For the text-containing cell, return its midpoint in (X, Y) coordinate format. 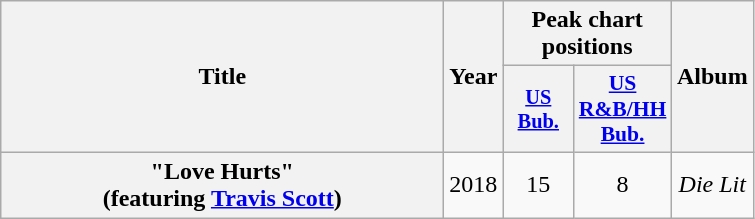
15 (538, 184)
Album (712, 77)
2018 (474, 184)
"Love Hurts" (featuring Travis Scott) (222, 184)
8 (623, 184)
Year (474, 77)
USBub. (538, 110)
Title (222, 77)
USR&B/HH Bub. (623, 110)
Die Lit (712, 184)
Peak chart positions (588, 34)
